Scan for the cell matching the given text and deliver its (x, y) coordinate at center. 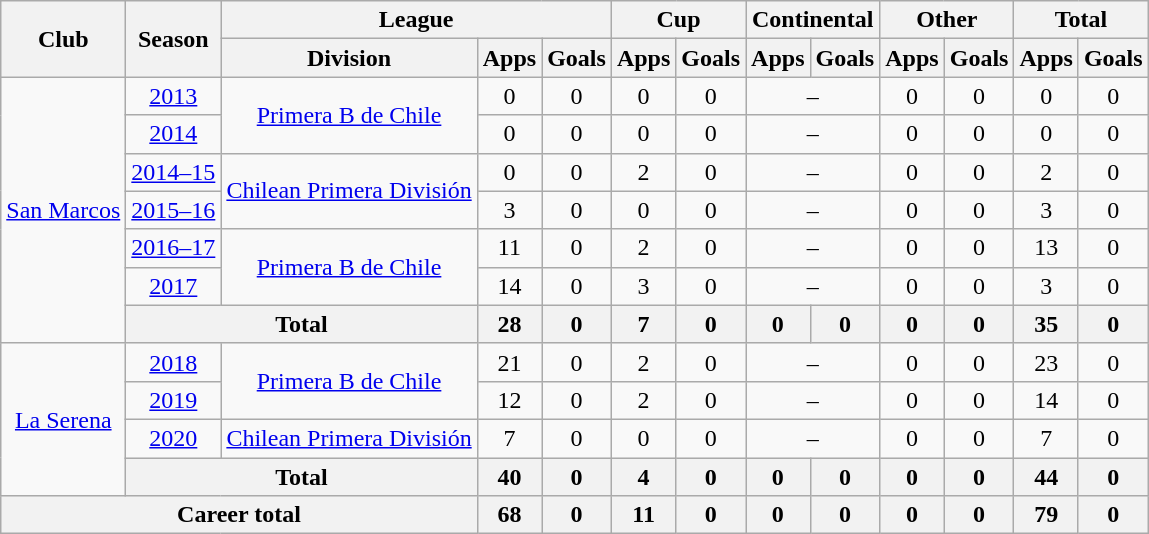
2015–16 (174, 210)
28 (509, 324)
San Marcos (64, 210)
2013 (174, 96)
44 (1046, 477)
21 (509, 362)
40 (509, 477)
2016–17 (174, 248)
Continental (813, 20)
2017 (174, 286)
79 (1046, 515)
Division (349, 58)
35 (1046, 324)
2014 (174, 134)
68 (509, 515)
12 (509, 400)
La Serena (64, 419)
23 (1046, 362)
Season (174, 39)
2018 (174, 362)
4 (643, 477)
League (416, 20)
2014–15 (174, 172)
Other (947, 20)
Club (64, 39)
2019 (174, 400)
Career total (239, 515)
2020 (174, 438)
Cup (678, 20)
13 (1046, 248)
